Pinpoint the cell where the given text exists, returning its (x, y) midpoint coordinate. 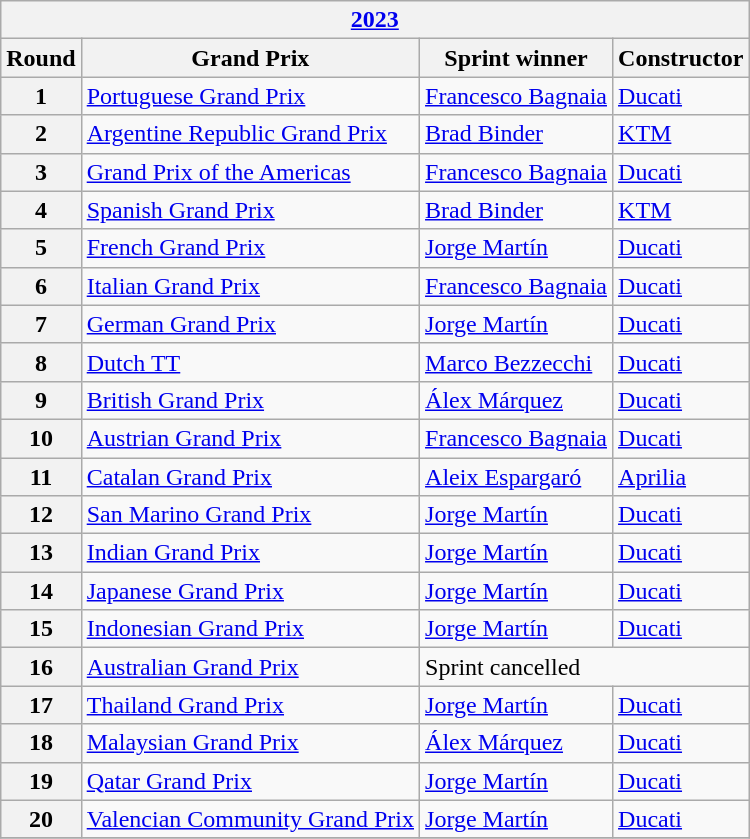
Aprilia (681, 477)
Indonesian Grand Prix (250, 629)
12 (41, 515)
15 (41, 629)
Thailand Grand Prix (250, 705)
Australian Grand Prix (250, 667)
Austrian Grand Prix (250, 438)
Catalan Grand Prix (250, 477)
8 (41, 362)
Portuguese Grand Prix (250, 96)
French Grand Prix (250, 248)
Sprint cancelled (584, 667)
Argentine Republic Grand Prix (250, 134)
Aleix Espargaró (516, 477)
Dutch TT (250, 362)
Qatar Grand Prix (250, 781)
San Marino Grand Prix (250, 515)
Marco Bezzecchi (516, 362)
Sprint winner (516, 58)
18 (41, 743)
14 (41, 591)
Grand Prix (250, 58)
20 (41, 819)
17 (41, 705)
13 (41, 553)
6 (41, 286)
16 (41, 667)
5 (41, 248)
2023 (375, 20)
1 (41, 96)
Constructor (681, 58)
Malaysian Grand Prix (250, 743)
10 (41, 438)
7 (41, 324)
19 (41, 781)
Valencian Community Grand Prix (250, 819)
4 (41, 210)
11 (41, 477)
Round (41, 58)
3 (41, 172)
Indian Grand Prix (250, 553)
Spanish Grand Prix (250, 210)
Japanese Grand Prix (250, 591)
9 (41, 400)
British Grand Prix (250, 400)
German Grand Prix (250, 324)
2 (41, 134)
Grand Prix of the Americas (250, 172)
Italian Grand Prix (250, 286)
